Extract the (x, y) coordinate from the center of the cell holding the provided text.  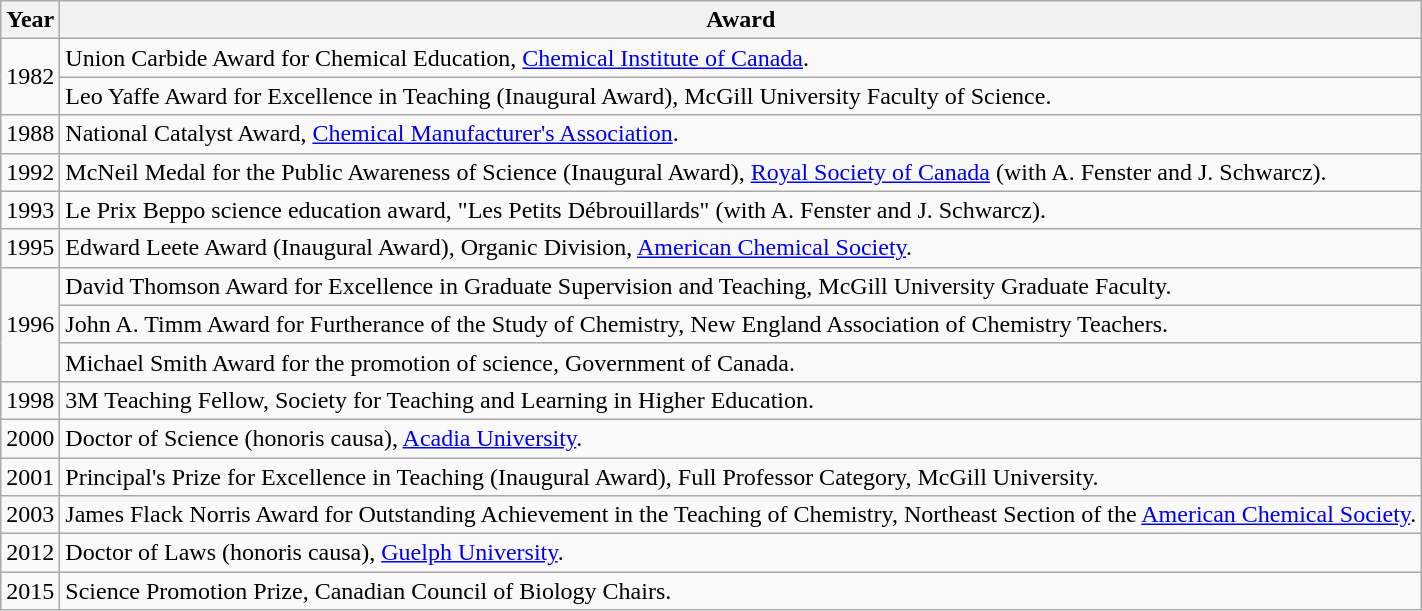
2001 (30, 477)
3M Teaching Fellow, Society for Teaching and Learning in Higher Education. (741, 400)
Year (30, 20)
1992 (30, 172)
2003 (30, 515)
1995 (30, 248)
McNeil Medal for the Public Awareness of Science (Inaugural Award), Royal Society of Canada (with A. Fenster and J. Schwarcz). (741, 172)
Science Promotion Prize, Canadian Council of Biology Chairs. (741, 591)
1993 (30, 210)
1996 (30, 324)
James Flack Norris Award for Outstanding Achievement in the Teaching of Chemistry, Northeast Section of the American Chemical Society. (741, 515)
1982 (30, 77)
John A. Timm Award for Furtherance of the Study of Chemistry, New England Association of Chemistry Teachers. (741, 324)
1988 (30, 134)
Leo Yaffe Award for Excellence in Teaching (Inaugural Award), McGill University Faculty of Science. (741, 96)
2000 (30, 438)
Union Carbide Award for Chemical Education, Chemical Institute of Canada. (741, 58)
Doctor of Laws (honoris causa), Guelph University. (741, 553)
Principal's Prize for Excellence in Teaching (Inaugural Award), Full Professor Category, McGill University. (741, 477)
Edward Leete Award (Inaugural Award), Organic Division, American Chemical Society. (741, 248)
Doctor of Science (honoris causa), Acadia University. (741, 438)
2015 (30, 591)
Award (741, 20)
Le Prix Beppo science education award, "Les Petits Débrouillards" (with A. Fenster and J. Schwarcz). (741, 210)
1998 (30, 400)
Michael Smith Award for the promotion of science, Government of Canada. (741, 362)
David Thomson Award for Excellence in Graduate Supervision and Teaching, McGill University Graduate Faculty. (741, 286)
2012 (30, 553)
National Catalyst Award, Chemical Manufacturer's Association. (741, 134)
